Capture the cell that displays the provided text and extract its (x, y) central coordinate. 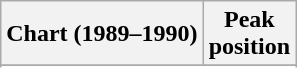
Peakposition (249, 34)
Chart (1989–1990) (102, 34)
